Capture the cell that displays the provided text and extract its (x, y) central coordinate. 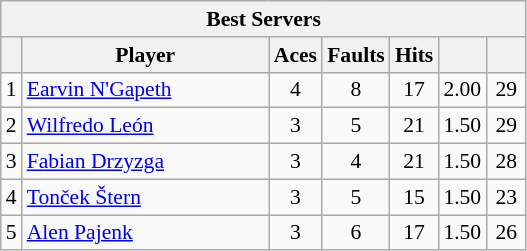
Alen Pajenk (146, 233)
Aces (296, 55)
28 (506, 162)
26 (506, 233)
Wilfredo León (146, 126)
Faults (356, 55)
8 (356, 90)
2.00 (462, 90)
6 (356, 233)
23 (506, 197)
Fabian Drzyzga (146, 162)
2 (12, 126)
Tonček Štern (146, 197)
15 (414, 197)
Earvin N'Gapeth (146, 90)
Player (146, 55)
Best Servers (264, 19)
Hits (414, 55)
1 (12, 90)
